Detect which cell encompasses the target text, then output its [x, y] center coordinate. 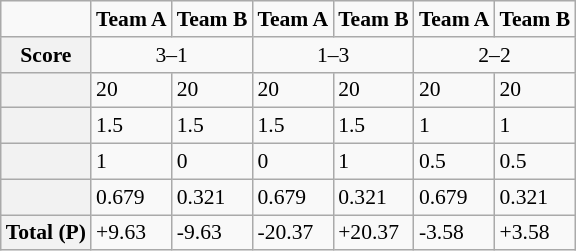
Score [46, 55]
-9.63 [212, 233]
1–3 [332, 55]
+3.58 [536, 233]
-20.37 [292, 233]
2–2 [494, 55]
+20.37 [374, 233]
+9.63 [132, 233]
3–1 [172, 55]
Total (P) [46, 233]
-3.58 [454, 233]
